Scan for the cell matching the given text and deliver its [X, Y] coordinate at center. 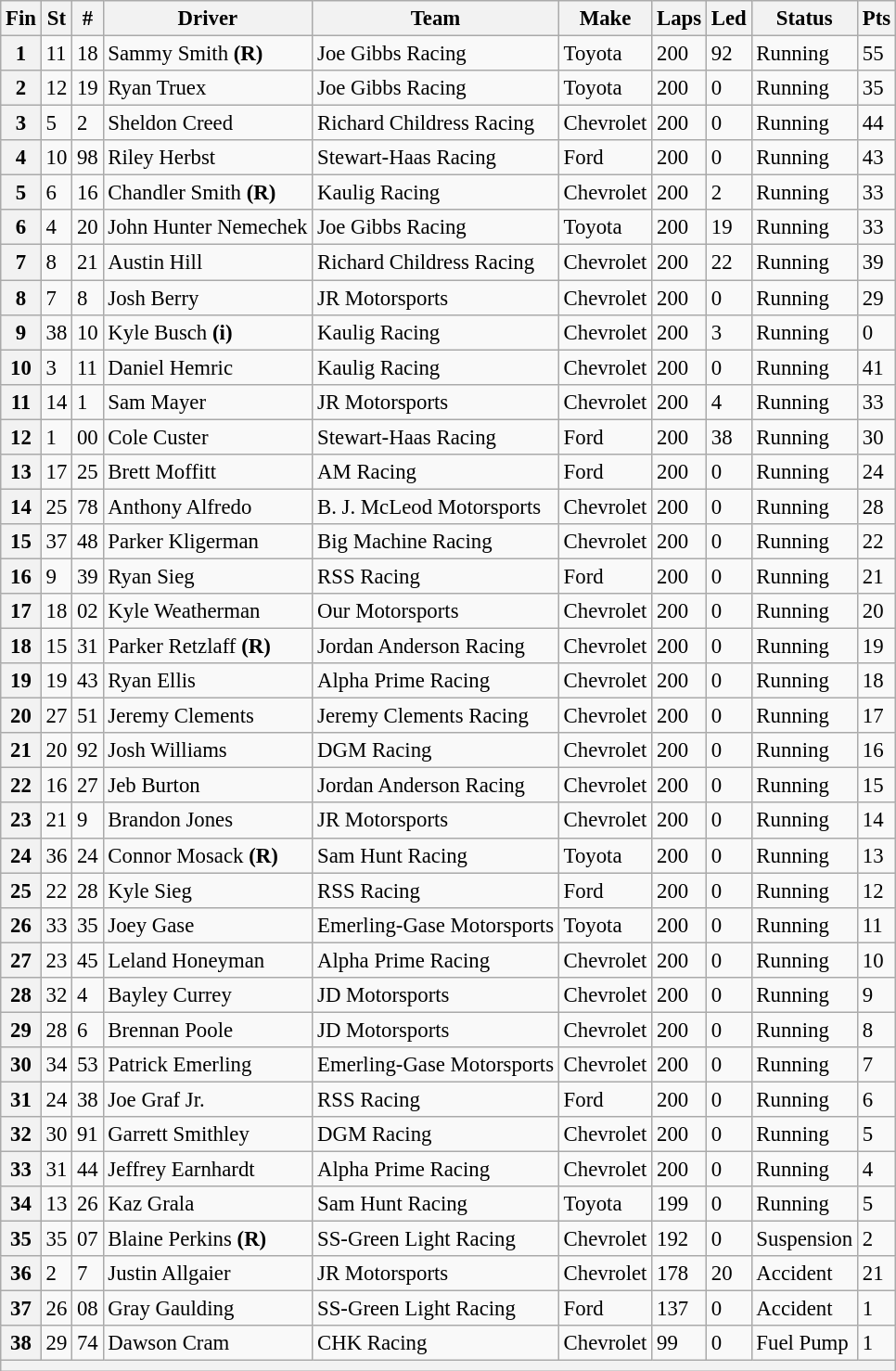
Joey Gase [208, 925]
51 [87, 716]
Garrett Smithley [208, 1134]
199 [679, 1204]
Jeremy Clements [208, 716]
Parker Retzlaff (R) [208, 647]
Riley Herbst [208, 158]
Josh Williams [208, 750]
Driver [208, 19]
Sheldon Creed [208, 123]
Led [729, 19]
48 [87, 542]
02 [87, 611]
Status [804, 19]
Brandon Jones [208, 821]
91 [87, 1134]
Dawson Cram [208, 1344]
Brett Moffitt [208, 472]
Sammy Smith (R) [208, 54]
07 [87, 1239]
AM Racing [436, 472]
55 [876, 54]
Brennan Poole [208, 1030]
Fin [21, 19]
Justin Allgaier [208, 1274]
98 [87, 158]
Blaine Perkins (R) [208, 1239]
192 [679, 1239]
Patrick Emerling [208, 1065]
Pts [876, 19]
Kaz Grala [208, 1204]
Leland Honeyman [208, 960]
John Hunter Nemechek [208, 227]
Sam Mayer [208, 402]
08 [87, 1309]
00 [87, 437]
Kyle Weatherman [208, 611]
137 [679, 1309]
178 [679, 1274]
Make [605, 19]
41 [876, 367]
Big Machine Racing [436, 542]
Cole Custer [208, 437]
Connor Mosack (R) [208, 855]
Gray Gaulding [208, 1309]
Fuel Pump [804, 1344]
Parker Kligerman [208, 542]
CHK Racing [436, 1344]
Our Motorsports [436, 611]
Ryan Truex [208, 88]
Kyle Sieg [208, 891]
78 [87, 506]
Laps [679, 19]
99 [679, 1344]
Joe Graf Jr. [208, 1099]
St [56, 19]
Team [436, 19]
Anthony Alfredo [208, 506]
Josh Berry [208, 298]
53 [87, 1065]
45 [87, 960]
74 [87, 1344]
Daniel Hemric [208, 367]
Austin Hill [208, 263]
Ryan Ellis [208, 681]
Jeffrey Earnhardt [208, 1170]
Jeb Burton [208, 786]
Jeremy Clements Racing [436, 716]
Ryan Sieg [208, 576]
Chandler Smith (R) [208, 193]
# [87, 19]
Kyle Busch (i) [208, 332]
B. J. McLeod Motorsports [436, 506]
Bayley Currey [208, 995]
Suspension [804, 1239]
